Provide the [X, Y] coordinate of the cell's center where the given text is located.  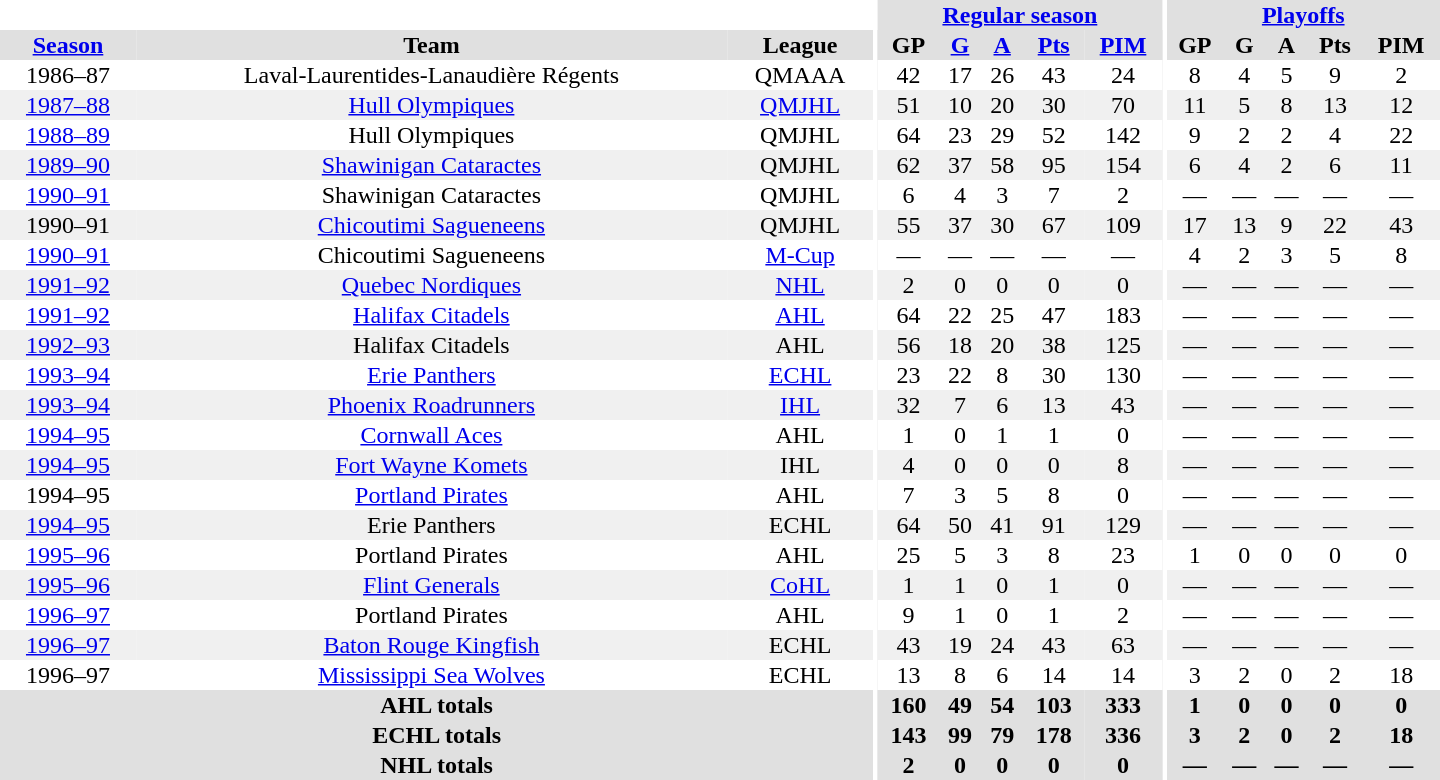
Quebec Nordiques [432, 285]
Phoenix Roadrunners [432, 405]
178 [1054, 735]
Flint Generals [432, 585]
1987–88 [68, 105]
142 [1123, 135]
NHL [800, 285]
160 [908, 705]
Laval-Laurentides-Lanaudière Régents [432, 75]
29 [1002, 135]
183 [1123, 315]
Baton Rouge Kingfish [432, 645]
67 [1054, 225]
70 [1123, 105]
55 [908, 225]
19 [960, 645]
1988–89 [68, 135]
333 [1123, 705]
38 [1054, 345]
AHL totals [436, 705]
47 [1054, 315]
26 [1002, 75]
ECHL totals [436, 735]
Cornwall Aces [432, 435]
NHL totals [436, 765]
143 [908, 735]
10 [960, 105]
Playoffs [1303, 15]
1986–87 [68, 75]
54 [1002, 705]
99 [960, 735]
129 [1123, 525]
Mississippi Sea Wolves [432, 675]
41 [1002, 525]
Season [68, 45]
63 [1123, 645]
Team [432, 45]
12 [1401, 105]
51 [908, 105]
CoHL [800, 585]
79 [1002, 735]
1992–93 [68, 345]
Regular season [1020, 15]
336 [1123, 735]
130 [1123, 375]
32 [908, 405]
62 [908, 165]
56 [908, 345]
91 [1054, 525]
103 [1054, 705]
1989–90 [68, 165]
125 [1123, 345]
58 [1002, 165]
154 [1123, 165]
QMAAA [800, 75]
50 [960, 525]
M-Cup [800, 255]
95 [1054, 165]
42 [908, 75]
109 [1123, 225]
Fort Wayne Komets [432, 465]
49 [960, 705]
League [800, 45]
52 [1054, 135]
